Identify which cell holds the provided text, then report its [x, y] central coordinate. 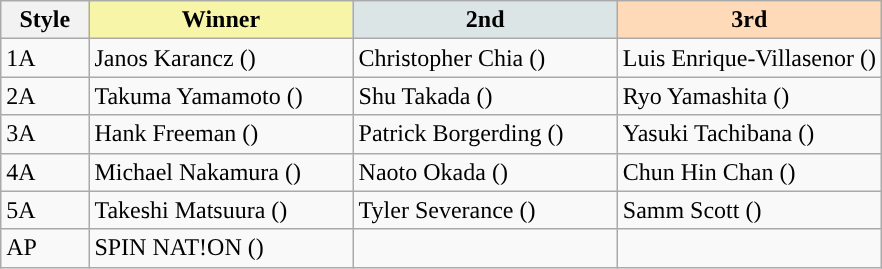
Takeshi Matsuura () [221, 210]
Style [45, 20]
Hank Freeman () [221, 134]
Ryo Yamashita () [749, 96]
2nd [485, 20]
Shu Takada () [485, 96]
Michael Nakamura () [221, 172]
Yasuki Tachibana () [749, 134]
Chun Hin Chan () [749, 172]
Janos Karancz () [221, 58]
Luis Enrique-Villasenor () [749, 58]
5A [45, 210]
1A [45, 58]
Naoto Okada () [485, 172]
Winner [221, 20]
SPIN NAT!ON () [221, 248]
AP [45, 248]
Christopher Chia () [485, 58]
2A [45, 96]
Patrick Borgerding () [485, 134]
4A [45, 172]
3rd [749, 20]
Samm Scott () [749, 210]
3A [45, 134]
Tyler Severance () [485, 210]
Takuma Yamamoto () [221, 96]
